Return (x, y) of the center of cell containing provided text 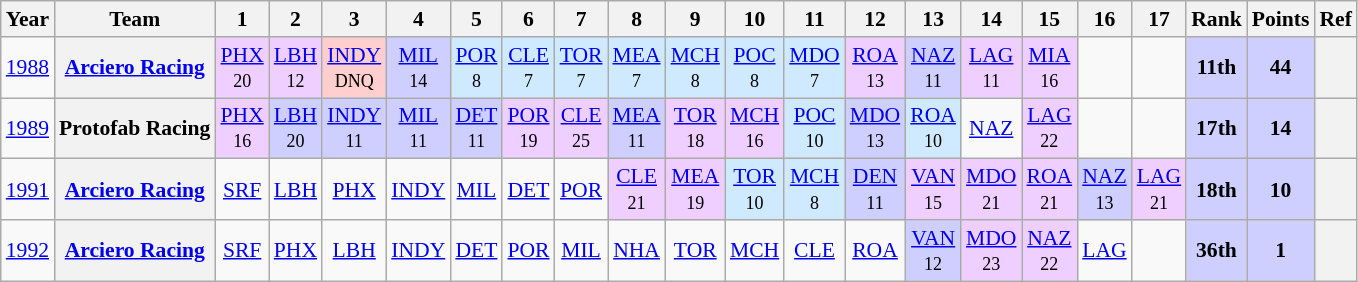
CLE25 (582, 128)
Protofab Racing (134, 128)
1988 (28, 68)
Rank (1216, 19)
MCH (754, 250)
ROA (876, 250)
MIL11 (418, 128)
INDY11 (354, 128)
44 (1281, 68)
11 (814, 19)
18th (1216, 190)
LAG21 (1159, 190)
PHX16 (242, 128)
DET11 (476, 128)
NAZ13 (1104, 190)
1992 (28, 250)
TOR18 (696, 128)
INDYDNQ (354, 68)
MCH16 (754, 128)
POR19 (528, 128)
TOR7 (582, 68)
36th (1216, 250)
TOR (696, 250)
11th (1216, 68)
MEA11 (637, 128)
2 (296, 19)
7 (582, 19)
17 (1159, 19)
VAN12 (933, 250)
4 (418, 19)
ROA10 (933, 128)
LBH12 (296, 68)
LAG (1104, 250)
1991 (28, 190)
POC8 (754, 68)
ROA13 (876, 68)
MDO7 (814, 68)
NHA (637, 250)
16 (1104, 19)
MDO23 (992, 250)
3 (354, 19)
POC10 (814, 128)
MEA19 (696, 190)
Points (1281, 19)
NAZ22 (1050, 250)
12 (876, 19)
VAN15 (933, 190)
LBH20 (296, 128)
MDO21 (992, 190)
MEA7 (637, 68)
Year (28, 19)
15 (1050, 19)
NAZ11 (933, 68)
MDO13 (876, 128)
MIA16 (1050, 68)
ROA21 (1050, 190)
LAG11 (992, 68)
POR8 (476, 68)
PHX20 (242, 68)
CLE (814, 250)
Ref (1335, 19)
MIL14 (418, 68)
LAG22 (1050, 128)
CLE21 (637, 190)
1989 (28, 128)
CLE7 (528, 68)
DEN11 (876, 190)
5 (476, 19)
17th (1216, 128)
TOR10 (754, 190)
NAZ (992, 128)
Team (134, 19)
13 (933, 19)
9 (696, 19)
6 (528, 19)
8 (637, 19)
